Find where the given text appears and provide that cell's center as [X, Y] coordinate. 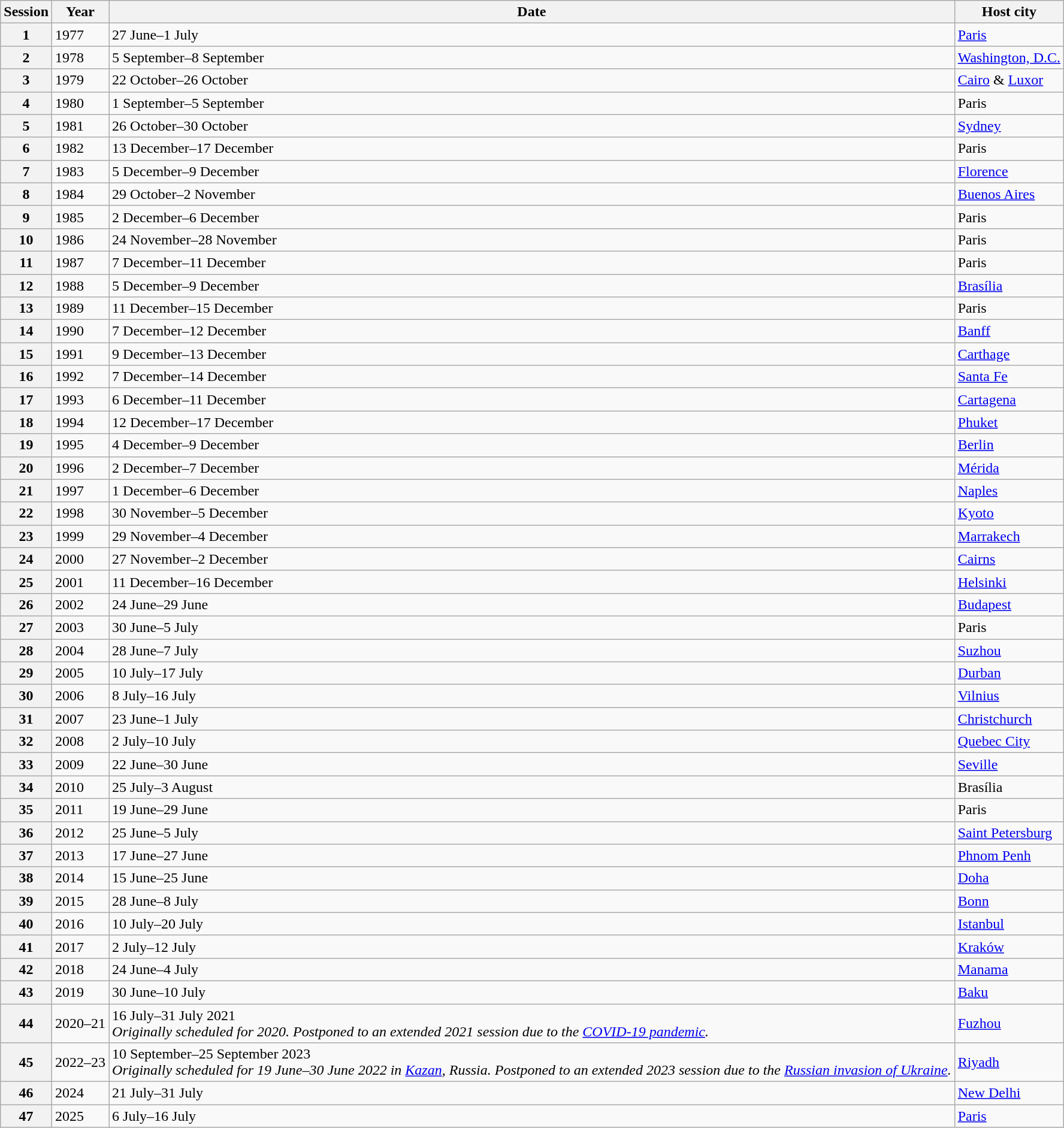
2009 [80, 764]
30 [26, 696]
7 December–14 December [532, 377]
2013 [80, 855]
2019 [80, 992]
6 [26, 149]
Suzhou [1009, 650]
25 [26, 582]
15 [26, 354]
2003 [80, 627]
2002 [80, 604]
11 December–16 December [532, 582]
Date [532, 12]
18 [26, 422]
2 December–6 December [532, 217]
12 December–17 December [532, 422]
2001 [80, 582]
30 June–5 July [532, 627]
1983 [80, 171]
2004 [80, 650]
Session [26, 12]
Doha [1009, 878]
2024 [80, 1093]
1 [26, 35]
15 June–25 June [532, 878]
1999 [80, 536]
37 [26, 855]
Christchurch [1009, 719]
47 [26, 1116]
2 July–12 July [532, 946]
1988 [80, 286]
1986 [80, 240]
4 December–9 December [532, 445]
2000 [80, 559]
2022–23 [80, 1063]
Phnom Penh [1009, 855]
38 [26, 878]
42 [26, 969]
1982 [80, 149]
Manama [1009, 969]
2012 [80, 833]
Berlin [1009, 445]
10 July–17 July [532, 673]
1979 [80, 80]
27 [26, 627]
Carthage [1009, 354]
Quebec City [1009, 742]
28 [26, 650]
9 December–13 December [532, 354]
24 June–4 July [532, 969]
1984 [80, 194]
5 September–8 September [532, 58]
9 [26, 217]
26 October–30 October [532, 126]
7 [26, 171]
Santa Fe [1009, 377]
24 [26, 559]
7 December–12 December [532, 331]
22 October–26 October [532, 80]
39 [26, 901]
13 December–17 December [532, 149]
33 [26, 764]
Vilnius [1009, 696]
6 December–11 December [532, 400]
2 July–10 July [532, 742]
Budapest [1009, 604]
35 [26, 810]
8 [26, 194]
2025 [80, 1116]
30 November–5 December [532, 513]
22 June–30 June [532, 764]
2018 [80, 969]
Washington, D.C. [1009, 58]
Marrakech [1009, 536]
Helsinki [1009, 582]
29 November–4 December [532, 536]
2020–21 [80, 1023]
1981 [80, 126]
1 September–5 September [532, 103]
Bonn [1009, 901]
46 [26, 1093]
Year [80, 12]
2017 [80, 946]
1998 [80, 513]
8 July–16 July [532, 696]
43 [26, 992]
Mérida [1009, 468]
1993 [80, 400]
1978 [80, 58]
21 July–31 July [532, 1093]
17 [26, 400]
Kraków [1009, 946]
26 [26, 604]
Buenos Aires [1009, 194]
1980 [80, 103]
41 [26, 946]
11 [26, 262]
45 [26, 1063]
23 [26, 536]
Phuket [1009, 422]
1 December–6 December [532, 491]
2 December–7 December [532, 468]
1997 [80, 491]
1992 [80, 377]
21 [26, 491]
2015 [80, 901]
4 [26, 103]
New Delhi [1009, 1093]
25 June–5 July [532, 833]
10 [26, 240]
19 [26, 445]
23 June–1 July [532, 719]
1990 [80, 331]
5 [26, 126]
22 [26, 513]
19 June–29 June [532, 810]
44 [26, 1023]
Durban [1009, 673]
Baku [1009, 992]
2011 [80, 810]
24 June–29 June [532, 604]
1991 [80, 354]
1989 [80, 309]
1987 [80, 262]
32 [26, 742]
25 July–3 August [532, 787]
Riyadh [1009, 1063]
31 [26, 719]
30 June–10 July [532, 992]
29 [26, 673]
1995 [80, 445]
Sydney [1009, 126]
1985 [80, 217]
Cartagena [1009, 400]
2010 [80, 787]
Naples [1009, 491]
6 July–16 July [532, 1116]
1977 [80, 35]
14 [26, 331]
Kyoto [1009, 513]
16 [26, 377]
11 December–15 December [532, 309]
36 [26, 833]
1994 [80, 422]
29 October–2 November [532, 194]
10 July–20 July [532, 924]
Istanbul [1009, 924]
16 July–31 July 2021Originally scheduled for 2020. Postponed to an extended 2021 session due to the COVID-19 pandemic. [532, 1023]
2014 [80, 878]
40 [26, 924]
2005 [80, 673]
7 December–11 December [532, 262]
20 [26, 468]
2008 [80, 742]
2007 [80, 719]
34 [26, 787]
Banff [1009, 331]
2 [26, 58]
12 [26, 286]
27 June–1 July [532, 35]
Seville [1009, 764]
Host city [1009, 12]
Cairns [1009, 559]
28 June–8 July [532, 901]
1996 [80, 468]
27 November–2 December [532, 559]
Fuzhou [1009, 1023]
Cairo & Luxor [1009, 80]
Florence [1009, 171]
13 [26, 309]
17 June–27 June [532, 855]
2006 [80, 696]
3 [26, 80]
28 June–7 July [532, 650]
2016 [80, 924]
Saint Petersburg [1009, 833]
24 November–28 November [532, 240]
